Output the (x, y) coordinate of the center of the cell containing the given text.  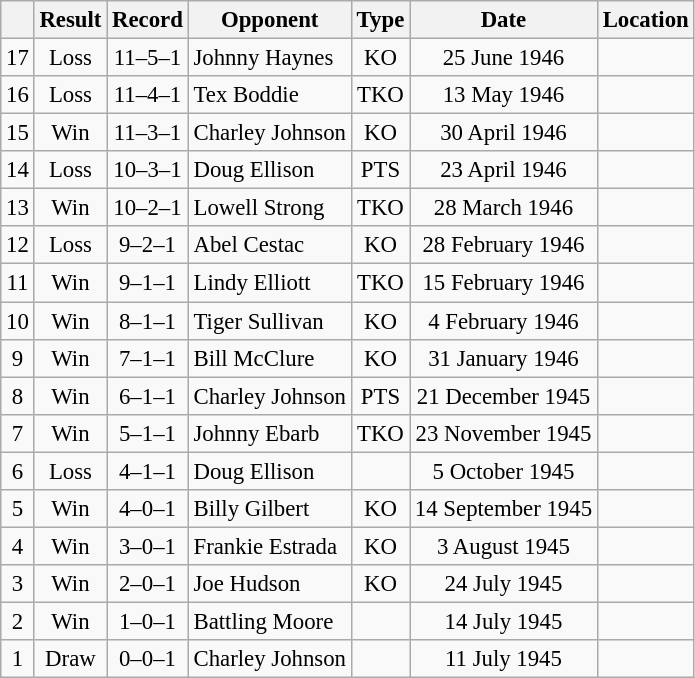
4 (18, 546)
21 December 1945 (504, 396)
11 (18, 283)
13 (18, 208)
Opponent (270, 20)
Abel Cestac (270, 245)
3 August 1945 (504, 546)
1–0–1 (148, 621)
Frankie Estrada (270, 546)
5 October 1945 (504, 471)
10 (18, 321)
23 April 1946 (504, 170)
23 November 1945 (504, 433)
Lowell Strong (270, 208)
5 (18, 509)
Lindy Elliott (270, 283)
Location (646, 20)
11–5–1 (148, 58)
4–1–1 (148, 471)
Bill McClure (270, 358)
Type (380, 20)
5–1–1 (148, 433)
7 (18, 433)
Billy Gilbert (270, 509)
Tex Boddie (270, 95)
4 February 1946 (504, 321)
Tiger Sullivan (270, 321)
15 (18, 133)
Record (148, 20)
14 July 1945 (504, 621)
14 (18, 170)
4–0–1 (148, 509)
Battling Moore (270, 621)
14 September 1945 (504, 509)
11–4–1 (148, 95)
8 (18, 396)
1 (18, 659)
Result (70, 20)
9–2–1 (148, 245)
2 (18, 621)
2–0–1 (148, 584)
11 July 1945 (504, 659)
8–1–1 (148, 321)
13 May 1946 (504, 95)
7–1–1 (148, 358)
28 March 1946 (504, 208)
Joe Hudson (270, 584)
15 February 1946 (504, 283)
6–1–1 (148, 396)
12 (18, 245)
25 June 1946 (504, 58)
6 (18, 471)
Johnny Ebarb (270, 433)
9–1–1 (148, 283)
31 January 1946 (504, 358)
11–3–1 (148, 133)
3–0–1 (148, 546)
3 (18, 584)
17 (18, 58)
24 July 1945 (504, 584)
10–3–1 (148, 170)
0–0–1 (148, 659)
9 (18, 358)
28 February 1946 (504, 245)
Date (504, 20)
Johnny Haynes (270, 58)
Draw (70, 659)
16 (18, 95)
30 April 1946 (504, 133)
10–2–1 (148, 208)
